Capture the cell that displays the provided text and extract its [x, y] central coordinate. 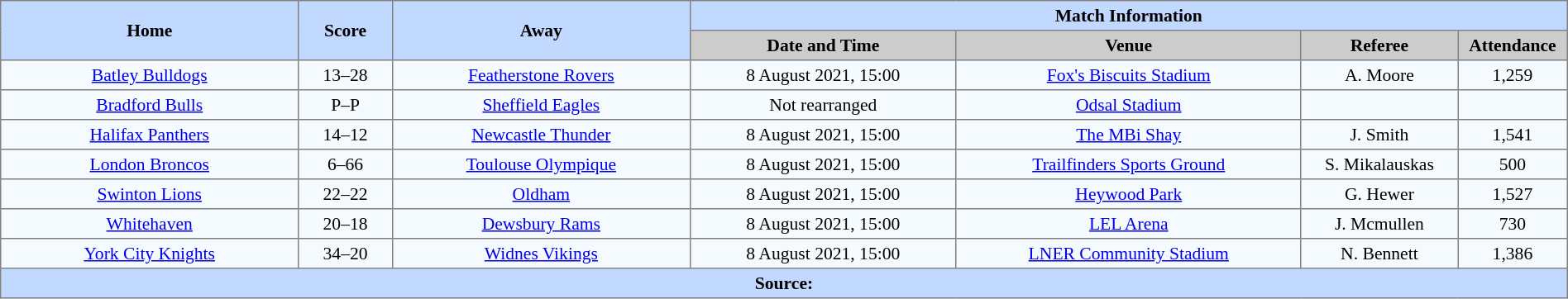
LNER Community Stadium [1128, 254]
G. Hewer [1379, 194]
Away [541, 31]
Halifax Panthers [150, 135]
Score [346, 31]
Odsal Stadium [1128, 105]
N. Bennett [1379, 254]
1,259 [1513, 75]
Date and Time [823, 45]
500 [1513, 164]
Heywood Park [1128, 194]
Newcastle Thunder [541, 135]
1,541 [1513, 135]
The MBi Shay [1128, 135]
Trailfinders Sports Ground [1128, 164]
Venue [1128, 45]
6–66 [346, 164]
Not rearranged [823, 105]
Match Information [1128, 16]
York City Knights [150, 254]
J. Smith [1379, 135]
Dewsbury Rams [541, 224]
20–18 [346, 224]
Batley Bulldogs [150, 75]
22–22 [346, 194]
1,527 [1513, 194]
Referee [1379, 45]
13–28 [346, 75]
Fox's Biscuits Stadium [1128, 75]
A. Moore [1379, 75]
Toulouse Olympique [541, 164]
730 [1513, 224]
Home [150, 31]
14–12 [346, 135]
S. Mikalauskas [1379, 164]
34–20 [346, 254]
London Broncos [150, 164]
P–P [346, 105]
Featherstone Rovers [541, 75]
Swinton Lions [150, 194]
Bradford Bulls [150, 105]
Whitehaven [150, 224]
Attendance [1513, 45]
J. Mcmullen [1379, 224]
1,386 [1513, 254]
Sheffield Eagles [541, 105]
Oldham [541, 194]
Source: [784, 283]
LEL Arena [1128, 224]
Widnes Vikings [541, 254]
